Identify which cell holds the provided text, then report its (x, y) central coordinate. 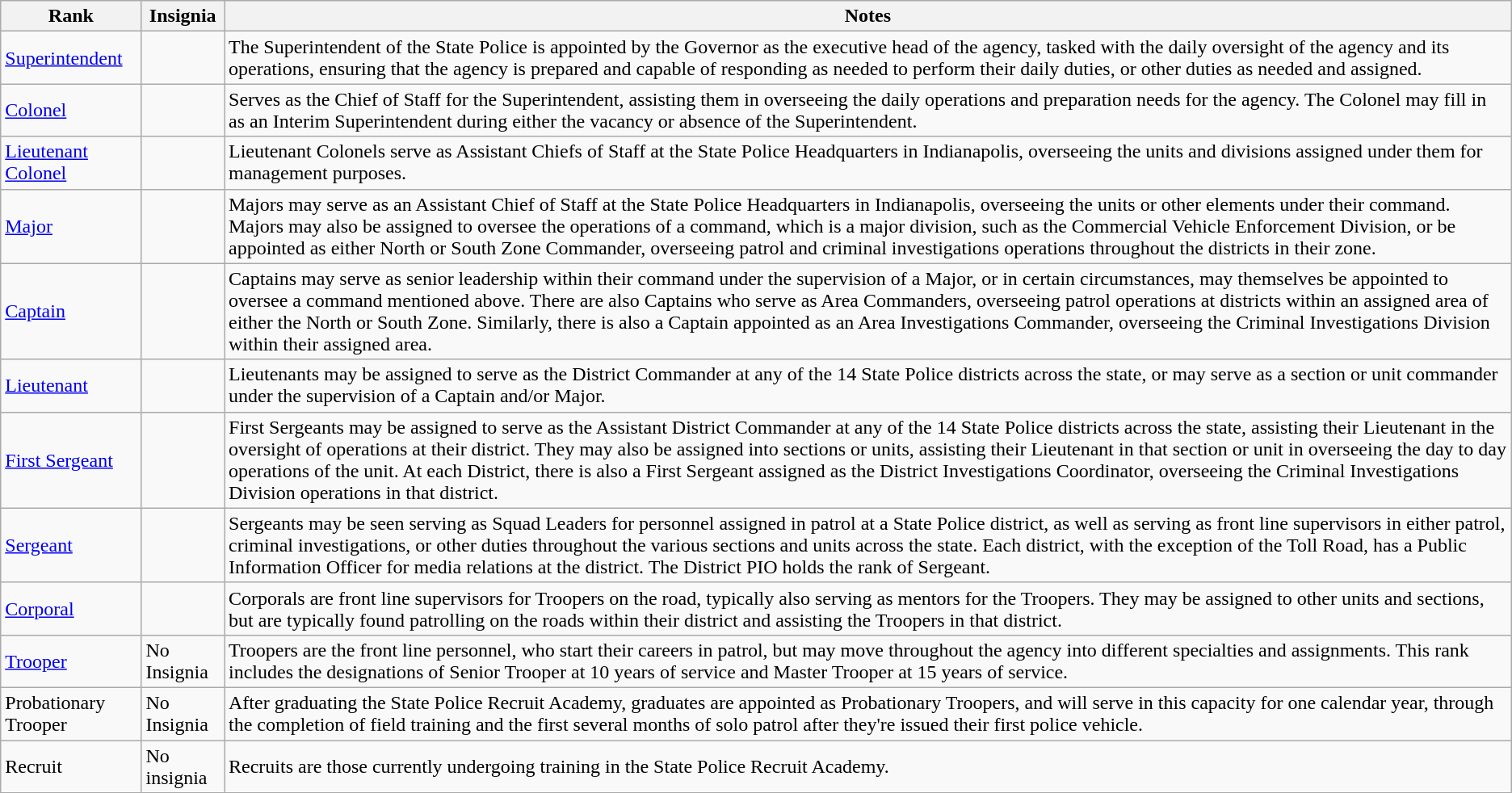
Sergeant (71, 545)
First Sergeant (71, 460)
Colonel (71, 110)
Trooper (71, 661)
Superintendent (71, 58)
Captain (71, 312)
Notes (868, 16)
Major (71, 226)
Corporal (71, 609)
Recruit (71, 766)
Lieutenant (71, 386)
Insignia (183, 16)
Lieutenant Colonel (71, 163)
Probationary Trooper (71, 714)
No insignia (183, 766)
Rank (71, 16)
Recruits are those currently undergoing training in the State Police Recruit Academy. (868, 766)
